Locate the cell with the specified text and output its (X, Y) center coordinate. 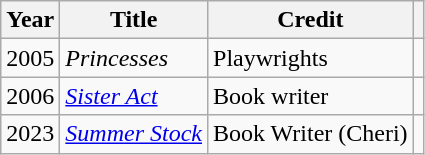
Book Writer (Cheri) (311, 134)
Title (134, 20)
2023 (30, 134)
Playwrights (311, 58)
Summer Stock (134, 134)
Year (30, 20)
2005 (30, 58)
Sister Act (134, 96)
Book writer (311, 96)
2006 (30, 96)
Credit (311, 20)
Princesses (134, 58)
